Return the (x, y) coordinate for the center point of the cell that contains the specified text.  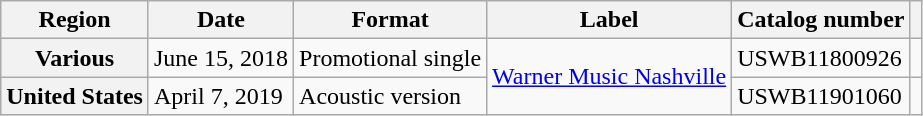
June 15, 2018 (220, 58)
Catalog number (821, 20)
Acoustic version (390, 96)
Region (75, 20)
Warner Music Nashville (610, 77)
April 7, 2019 (220, 96)
United States (75, 96)
USWB11901060 (821, 96)
Various (75, 58)
Label (610, 20)
Promotional single (390, 58)
USWB11800926 (821, 58)
Date (220, 20)
Format (390, 20)
